Scan for the cell matching the given text and deliver its (X, Y) coordinate at center. 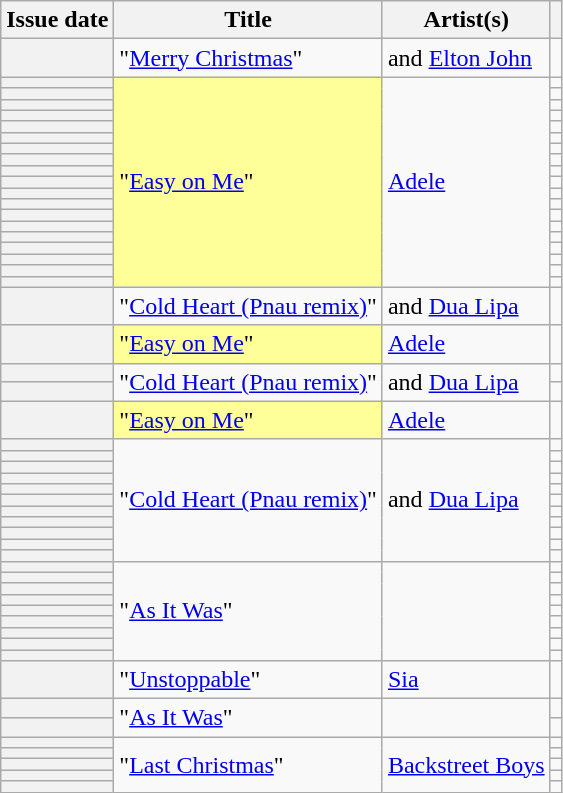
"Unstoppable" (248, 680)
"Last Christmas" (248, 764)
Backstreet Boys (466, 764)
"Merry Christmas" (248, 58)
and Elton John (466, 58)
Issue date (58, 20)
Artist(s) (466, 20)
Sia (466, 680)
Title (248, 20)
